Extract the (x, y) coordinate from the center of the cell holding the provided text.  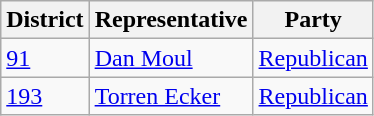
91 (45, 58)
Representative (171, 20)
Party (313, 20)
District (45, 20)
193 (45, 96)
Dan Moul (171, 58)
Torren Ecker (171, 96)
